Scan for the cell matching the given text and deliver its [X, Y] coordinate at center. 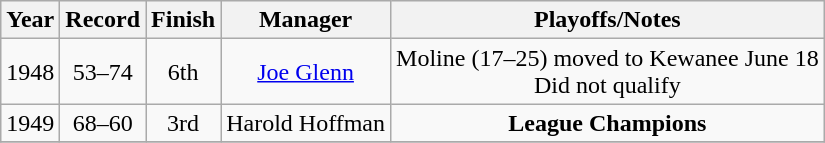
Manager [306, 20]
Joe Glenn [306, 72]
53–74 [103, 72]
Harold Hoffman [306, 123]
League Champions [608, 123]
Year [30, 20]
68–60 [103, 123]
Record [103, 20]
Playoffs/Notes [608, 20]
1949 [30, 123]
1948 [30, 72]
Finish [184, 20]
Moline (17–25) moved to Kewanee June 18Did not qualify [608, 72]
3rd [184, 123]
6th [184, 72]
